Capture the cell that displays the provided text and extract its [X, Y] central coordinate. 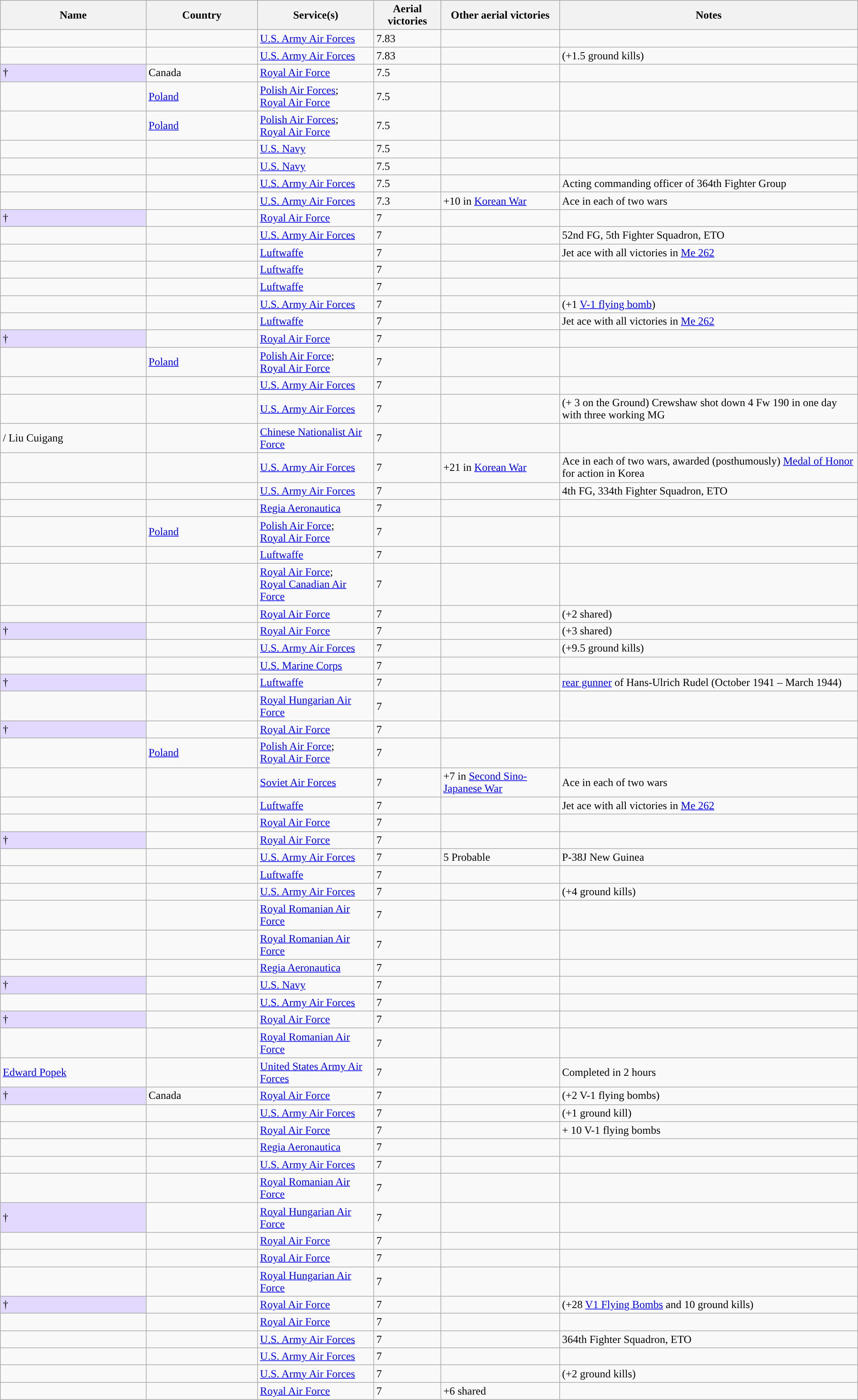
364th Fighter Squadron, ETO [709, 1339]
(+ 3 on the Ground) Crewshaw shot down 4 Fw 190 in one day with three working MG [709, 408]
+10 in Korean War [500, 201]
+ 10 V-1 flying bombs [709, 1130]
/ Liu Cuigang [73, 438]
U.S. Marine Corps [316, 666]
Ace in each of two wars, awarded (posthumously) Medal of Honor for action in Korea [709, 467]
Aerial victories [407, 15]
(+28 V1 Flying Bombs and 10 ground kills) [709, 1305]
Notes [709, 15]
(+1 ground kill) [709, 1113]
5 Probable [500, 857]
Acting commanding officer of 364th Fighter Group [709, 183]
Royal Air Force;Royal Canadian Air Force [316, 584]
(+1 V-1 flying bomb) [709, 304]
rear gunner of Hans-Ulrich Rudel (October 1941 – March 1944) [709, 683]
4th FG, 334th Fighter Squadron, ETO [709, 491]
Country [202, 15]
(+2 shared) [709, 614]
(+2 V-1 flying bombs) [709, 1096]
P-38J New Guinea [709, 857]
+6 shared [500, 1391]
(+1.5 ground kills) [709, 56]
(+9.5 ground kills) [709, 648]
(+4 ground kills) [709, 892]
+7 in Second Sino-Japanese War [500, 782]
United States Army Air Forces [316, 1072]
7.3 [407, 201]
Name [73, 15]
Service(s) [316, 15]
Chinese Nationalist Air Force [316, 438]
52nd FG, 5th Fighter Squadron, ETO [709, 235]
(+2 ground kills) [709, 1374]
+21 in Korean War [500, 467]
Completed in 2 hours [709, 1072]
Other aerial victories [500, 15]
Edward Popek [73, 1072]
Soviet Air Forces [316, 782]
(+3 shared) [709, 631]
